Output the (x, y) coordinate of the center of the cell containing the given text.  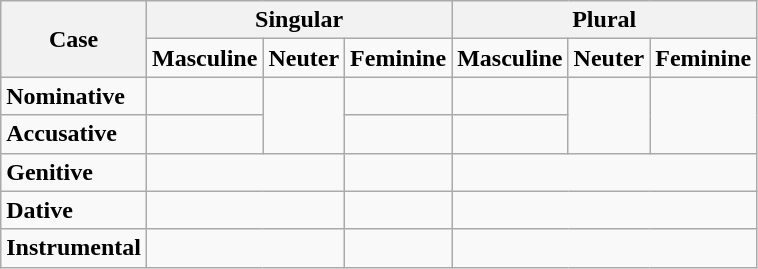
Dative (74, 210)
Genitive (74, 172)
Case (74, 39)
Accusative (74, 134)
Plural (604, 20)
Instrumental (74, 248)
Nominative (74, 96)
Singular (298, 20)
